Detect which cell encompasses the target text, then output its [X, Y] center coordinate. 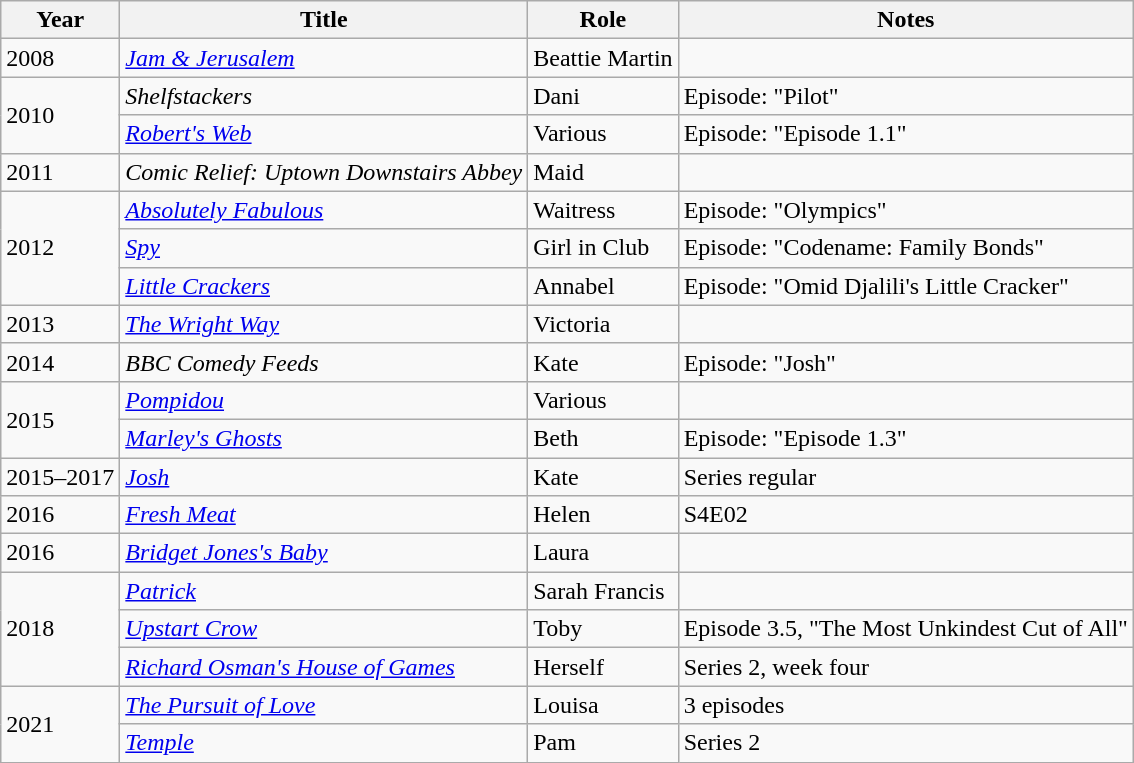
2015–2017 [60, 477]
Series 2 [906, 743]
Girl in Club [603, 248]
Role [603, 20]
Dani [603, 96]
Beth [603, 438]
Sarah Francis [603, 591]
Fresh Meat [324, 515]
Episode: "Episode 1.1" [906, 134]
2018 [60, 629]
The Pursuit of Love [324, 705]
Victoria [603, 324]
Spy [324, 248]
Marley's Ghosts [324, 438]
BBC Comedy Feeds [324, 362]
Episode: "Codename: Family Bonds" [906, 248]
Temple [324, 743]
Series 2, week four [906, 667]
2013 [60, 324]
Bridget Jones's Baby [324, 553]
S4E02 [906, 515]
Richard Osman's House of Games [324, 667]
Series regular [906, 477]
Episode 3.5, "The Most Unkindest Cut of All" [906, 629]
Maid [603, 172]
Louisa [603, 705]
Episode: "Omid Djalili's Little Cracker" [906, 286]
Josh [324, 477]
2008 [60, 58]
The Wright Way [324, 324]
2014 [60, 362]
Episode: "Josh" [906, 362]
2012 [60, 248]
Absolutely Fabulous [324, 210]
Comic Relief: Uptown Downstairs Abbey [324, 172]
2021 [60, 724]
Pompidou [324, 400]
Pam [603, 743]
3 episodes [906, 705]
2015 [60, 419]
Waitress [603, 210]
Episode: "Episode 1.3" [906, 438]
Shelfstackers [324, 96]
Robert's Web [324, 134]
Upstart Crow [324, 629]
Title [324, 20]
Jam & Jerusalem [324, 58]
Herself [603, 667]
Helen [603, 515]
Patrick [324, 591]
Episode: "Pilot" [906, 96]
2010 [60, 115]
Toby [603, 629]
Beattie Martin [603, 58]
Notes [906, 20]
Little Crackers [324, 286]
Annabel [603, 286]
Year [60, 20]
2011 [60, 172]
Laura [603, 553]
Episode: "Olympics" [906, 210]
